Detect which cell encompasses the target text, then output its [X, Y] center coordinate. 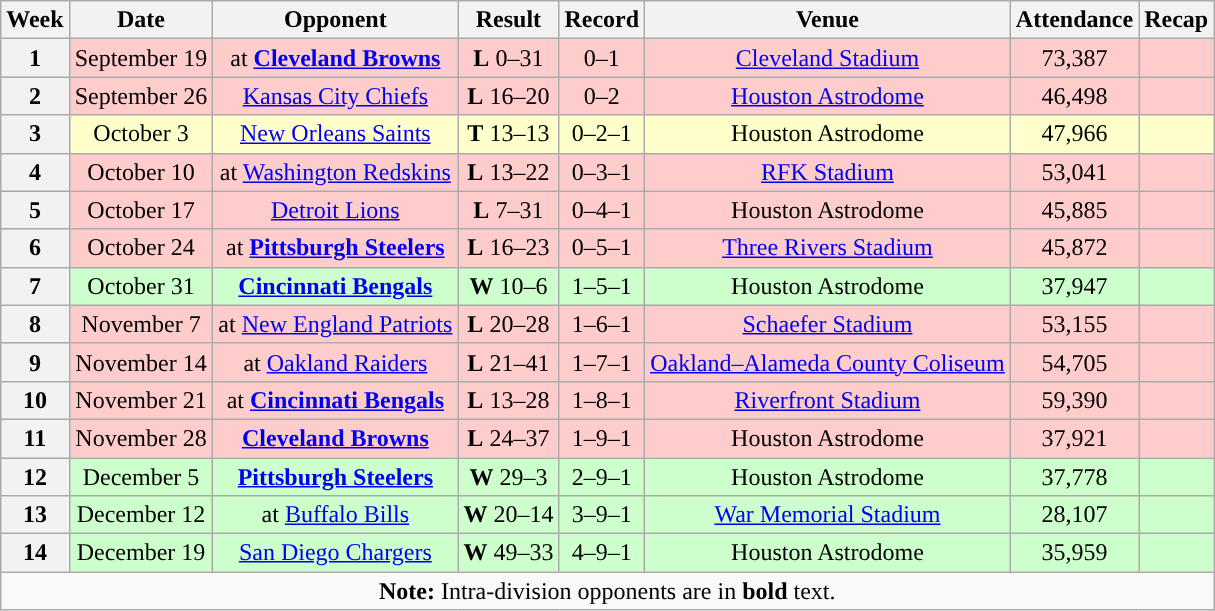
Result [508, 20]
3 [35, 134]
Opponent [336, 20]
Record [602, 20]
L 20–28 [508, 324]
4 [35, 172]
Oakland–Alameda County Coliseum [828, 362]
Kansas City Chiefs [336, 96]
October 17 [141, 210]
1–8–1 [602, 400]
Riverfront Stadium [828, 400]
59,390 [1074, 400]
1 [35, 58]
W 49–33 [508, 553]
W 29–3 [508, 477]
54,705 [1074, 362]
Three Rivers Stadium [828, 248]
13 [35, 515]
Date [141, 20]
November 21 [141, 400]
W 20–14 [508, 515]
53,155 [1074, 324]
47,966 [1074, 134]
Venue [828, 20]
War Memorial Stadium [828, 515]
at Oakland Raiders [336, 362]
9 [35, 362]
45,872 [1074, 248]
L 13–22 [508, 172]
5 [35, 210]
October 10 [141, 172]
at New England Patriots [336, 324]
W 10–6 [508, 286]
0–2 [602, 96]
September 19 [141, 58]
Recap [1176, 20]
1–7–1 [602, 362]
December 12 [141, 515]
Week [35, 20]
1–5–1 [602, 286]
46,498 [1074, 96]
45,885 [1074, 210]
73,387 [1074, 58]
0–5–1 [602, 248]
L 13–28 [508, 400]
October 3 [141, 134]
0–3–1 [602, 172]
at Cincinnati Bengals [336, 400]
35,959 [1074, 553]
2 [35, 96]
November 28 [141, 438]
October 24 [141, 248]
RFK Stadium [828, 172]
8 [35, 324]
at Pittsburgh Steelers [336, 248]
Note: Intra-division opponents are in bold text. [608, 591]
L 24–37 [508, 438]
11 [35, 438]
at Washington Redskins [336, 172]
L 0–31 [508, 58]
Schaefer Stadium [828, 324]
December 5 [141, 477]
at Buffalo Bills [336, 515]
37,921 [1074, 438]
10 [35, 400]
53,041 [1074, 172]
1–6–1 [602, 324]
6 [35, 248]
14 [35, 553]
3–9–1 [602, 515]
0–4–1 [602, 210]
Pittsburgh Steelers [336, 477]
November 7 [141, 324]
Cleveland Browns [336, 438]
T 13–13 [508, 134]
2–9–1 [602, 477]
November 14 [141, 362]
L 16–20 [508, 96]
37,947 [1074, 286]
L 16–23 [508, 248]
7 [35, 286]
28,107 [1074, 515]
Attendance [1074, 20]
1–9–1 [602, 438]
December 19 [141, 553]
37,778 [1074, 477]
Detroit Lions [336, 210]
San Diego Chargers [336, 553]
Cincinnati Bengals [336, 286]
L 7–31 [508, 210]
0–1 [602, 58]
0–2–1 [602, 134]
4–9–1 [602, 553]
October 31 [141, 286]
at Cleveland Browns [336, 58]
L 21–41 [508, 362]
12 [35, 477]
New Orleans Saints [336, 134]
September 26 [141, 96]
Cleveland Stadium [828, 58]
